Return the [X, Y] coordinate for the center point of the cell that contains the specified text.  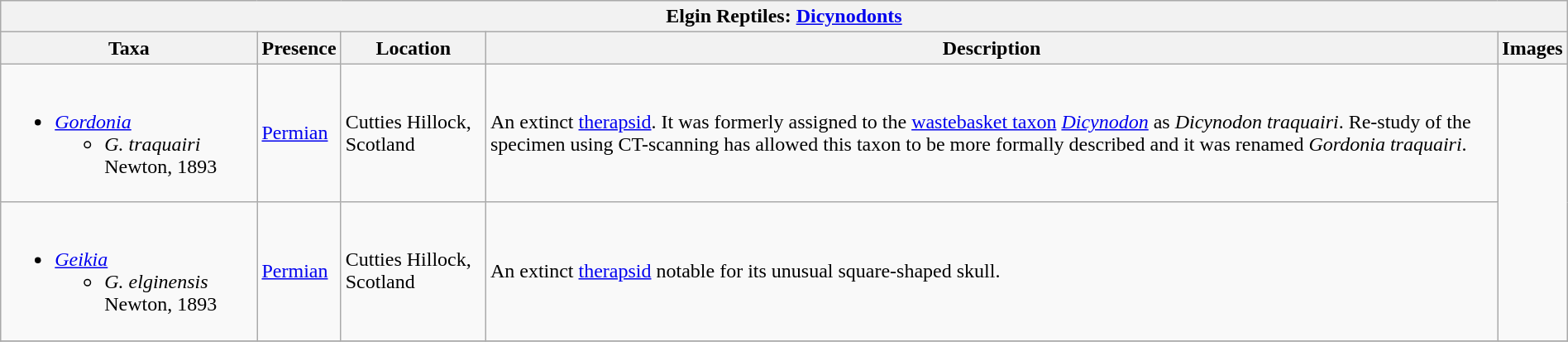
Presence [299, 48]
Location [414, 48]
An extinct therapsid notable for its unusual square-shaped skull. [991, 272]
GeikiaG. elginensis Newton, 1893 [129, 272]
GordoniaG. traquairi Newton, 1893 [129, 132]
Taxa [129, 48]
Elgin Reptiles: Dicynodonts [784, 17]
Images [1532, 48]
Description [991, 48]
